Search for the cell housing the specified text and yield its [X, Y] center coordinate. 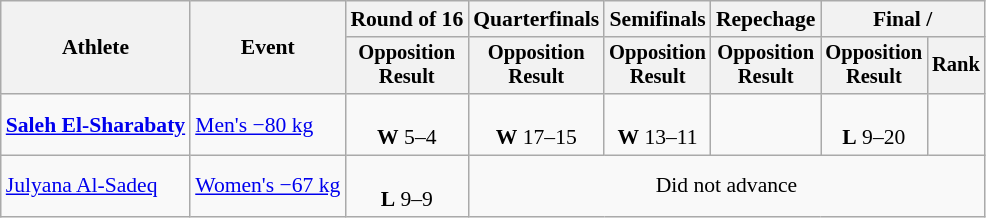
Men's −80 kg [268, 124]
W 5–4 [406, 124]
Repechage [766, 19]
Women's −67 kg [268, 186]
Semifinals [658, 19]
W 13–11 [658, 124]
Saleh El-Sharabaty [96, 124]
L 9–9 [406, 186]
Athlete [96, 48]
Final / [902, 19]
L 9–20 [874, 124]
Event [268, 48]
W 17–15 [536, 124]
Quarterfinals [536, 19]
Julyana Al-Sadeq [96, 186]
Round of 16 [406, 19]
Rank [956, 66]
Did not advance [726, 186]
